Return the (X, Y) coordinate for the center point of the cell that contains the specified text.  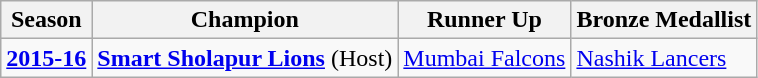
Season (46, 20)
Bronze Medallist (664, 20)
Nashik Lancers (664, 58)
Runner Up (484, 20)
Smart Sholapur Lions (Host) (245, 58)
Champion (245, 20)
2015-16 (46, 58)
Mumbai Falcons (484, 58)
